Provide the (X, Y) coordinate of the cell's center where the given text is located.  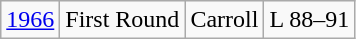
First Round (122, 20)
L 88–91 (310, 20)
1966 (30, 20)
Carroll (224, 20)
